Return (X, Y) of the center of cell containing provided text 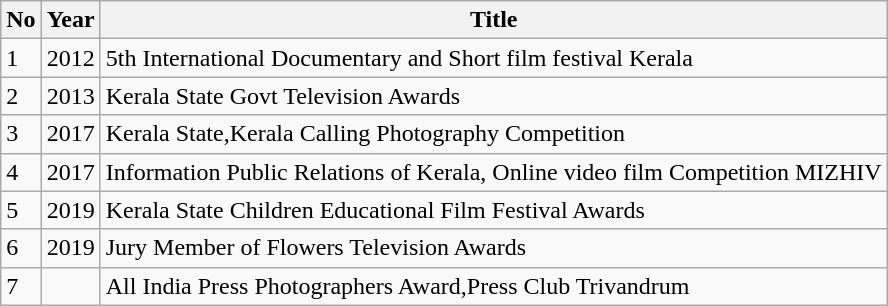
Kerala State,Kerala Calling Photography Competition (494, 134)
3 (21, 134)
6 (21, 248)
No (21, 20)
1 (21, 58)
Year (70, 20)
2012 (70, 58)
5th International Documentary and Short film festival Kerala (494, 58)
Information Public Relations of Kerala, Online video film Competition MIZHIV (494, 172)
Jury Member of Flowers Television Awards (494, 248)
4 (21, 172)
Title (494, 20)
All India Press Photographers Award,Press Club Trivandrum (494, 286)
2 (21, 96)
5 (21, 210)
Kerala State Children Educational Film Festival Awards (494, 210)
2013 (70, 96)
7 (21, 286)
Kerala State Govt Television Awards (494, 96)
